From the cell containing the given text, extract its center point as (x, y) coordinate. 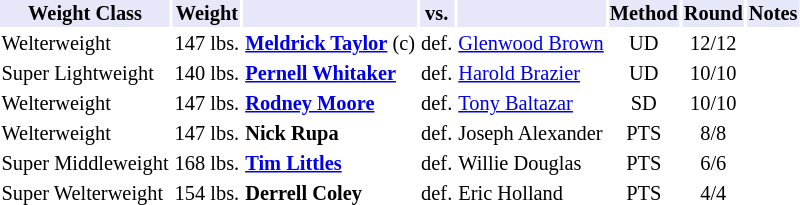
Method (644, 14)
SD (644, 104)
6/6 (713, 164)
Harold Brazier (532, 74)
Weight Class (85, 14)
Super Middleweight (85, 164)
Tim Littles (330, 164)
8/8 (713, 134)
140 lbs. (207, 74)
Joseph Alexander (532, 134)
12/12 (713, 44)
Nick Rupa (330, 134)
168 lbs. (207, 164)
Weight (207, 14)
Notes (773, 14)
Pernell Whitaker (330, 74)
vs. (437, 14)
Rodney Moore (330, 104)
Super Lightweight (85, 74)
Willie Douglas (532, 164)
Glenwood Brown (532, 44)
Tony Baltazar (532, 104)
Round (713, 14)
Meldrick Taylor (c) (330, 44)
